Return [X, Y] of the center of cell containing provided text 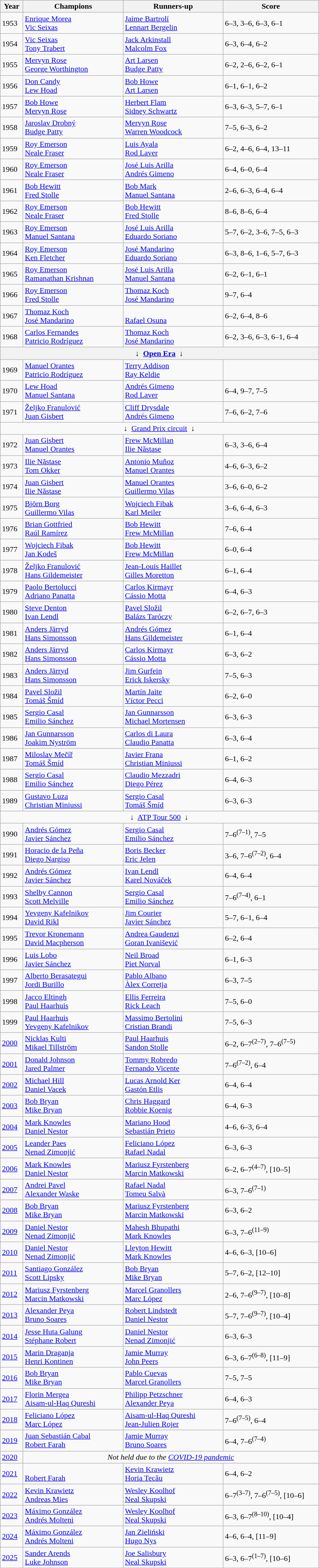
Boris Becker Eric Jelen [173, 855]
Michael Hill Daniel Vacek [73, 1085]
2016 [12, 1378]
2015 [12, 1357]
1997 [12, 980]
6–2, 6–1, 6–1 [271, 274]
Paul Haarhuis Yevgeny Kafelnikov [73, 1022]
Jaime Bartrolí Lennart Bergelin [173, 23]
7–6, 6–4 [271, 529]
José Luis Arilla Andrés Gimeno [173, 169]
1958 [12, 127]
Jan Gunnarsson Michael Mortensen [173, 717]
6–3, 7–5 [271, 980]
7–5, 6–0 [271, 1001]
Shelby Cannon Scott Melville [73, 897]
Bob Howe Mervyn Rose [73, 107]
5–7, 7–6(9–7), [10–4] [271, 1315]
6–3, 6–7(1–7), [10–6] [271, 1557]
6–2, 4–6, 6–4, 13–11 [271, 149]
2001 [12, 1064]
1978 [12, 570]
Manuel Orantes Guillermo Vilas [173, 487]
Bob Mark Manuel Santana [173, 190]
1989 [12, 801]
Jacco Eltingh Paul Haarhuis [73, 1001]
7–5, 6–3, 6–2 [271, 127]
6–3, 7–6(7–1) [271, 1189]
Juan Sebastián Cabal Robert Farah [73, 1441]
Javier Frana Christian Miniussi [173, 759]
1996 [12, 960]
6–2, 6–7(4–7), [10–5] [271, 1169]
1953 [12, 23]
1983 [12, 675]
Trevor Kronemann David Macpherson [73, 938]
Andrea Gaudenzi Goran Ivanišević [173, 938]
1960 [12, 169]
José Luis Arilla Manuel Santana [173, 274]
6–2, 3–6, 6–3, 6–1, 6–4 [271, 337]
Luis Ayala Rod Laver [173, 149]
6–4, 7–6(7–4) [271, 1441]
Björn Borg Guillermo Vilas [73, 507]
1988 [12, 779]
Miloslav Mečíř Tomáš Šmíd [73, 759]
Brian Gottfried Raúl Ramírez [73, 529]
Robert Lindstedt Daniel Nestor [173, 1315]
2–6, 7–6(9–7), [10–8] [271, 1294]
1991 [12, 855]
2005 [12, 1147]
2011 [12, 1273]
1954 [12, 44]
6–3, 6–3, 5–7, 6–1 [271, 107]
Jan Zieliński Hugo Nys [173, 1536]
2017 [12, 1399]
Donald Johnson Jared Palmer [73, 1064]
1985 [12, 717]
2003 [12, 1106]
1955 [12, 65]
Steve Denton Ivan Lendl [73, 612]
Carlos di Laura Claudio Panatta [173, 738]
Year [12, 6]
3–6, 6–0, 6–2 [271, 487]
Jean-Louis Haillet Gilles Moretton [173, 570]
1971 [12, 412]
2020 [12, 1457]
1990 [12, 834]
2024 [12, 1536]
Mervyn Rose Warren Woodcock [173, 127]
1963 [12, 232]
1980 [12, 612]
1976 [12, 529]
1964 [12, 253]
6–1, 6–1, 6–2 [271, 86]
Rafael Osuna [173, 316]
6–7(3–7), 7–6(7–5), [10–6] [271, 1495]
2012 [12, 1294]
1973 [12, 466]
6–1, 6–3 [271, 960]
5–7, 6–2, [12–10] [271, 1273]
Mariano Hood Sebastián Prieto [173, 1127]
Champions [73, 6]
6–3, 3–6, 6–3, 6–1 [271, 23]
1966 [12, 295]
↓ Grand Prix circuit ↓ [159, 428]
Terry Addison Ray Keldie [173, 370]
7–5, 7–5 [271, 1378]
1959 [12, 149]
Score [271, 6]
1981 [12, 634]
Manuel Orantes Patricio Rodríguez [73, 370]
Pablo Albano Àlex Corretja [173, 980]
Sergio Casal Tomáš Šmíd [173, 801]
Juan Gisbert Manuel Orantes [73, 445]
Aisam-ul-Haq Qureshi Jean-Julien Rojer [173, 1419]
Pablo Cuevas Marcel Granollers [173, 1378]
6–4, 6–0, 6–4 [271, 169]
Cliff Drysdale Andrés Gimeno [173, 412]
Claudio Mezzadri Diego Pérez [173, 779]
Vic Seixas Tony Trabert [73, 44]
6–2, 2–6, 6–2, 6–1 [271, 65]
Kevin Krawietz Andreas Mies [73, 1495]
Roy Emerson Ken Fletcher [73, 253]
Marin Draganja Henri Kontinen [73, 1357]
1977 [12, 549]
1968 [12, 337]
6–3, 3–6, 6–4 [271, 445]
2018 [12, 1419]
1995 [12, 938]
6–2, 6–4, 8–6 [271, 316]
Wojciech Fibak Karl Meiler [173, 507]
2014 [12, 1336]
Ellis Ferreira Rick Leach [173, 1001]
Pavel Složil Balázs Taróczy [173, 612]
6–2, 6–7, 6–3 [271, 612]
José Luis Arilla Eduardo Soriano [173, 232]
1967 [12, 316]
Marcel Granollers Marc López [173, 1294]
Robert Farah [73, 1473]
5–7, 6–1, 6–4 [271, 918]
Leander Paes Nenad Zimonjić [73, 1147]
Nicklas Kulti Mikael Tillström [73, 1043]
Jamie Murray Bruno Soares [173, 1441]
Horacio de la Peña Diego Nargiso [73, 855]
Juan Gisbert Ilie Năstase [73, 487]
Don Candy Lew Hoad [73, 86]
1993 [12, 897]
Martín Jaite Víctor Pecci [173, 696]
4–6, 6–3, 6–2 [271, 466]
Jack Arkinstall Malcolm Fox [173, 44]
1982 [12, 654]
Mervyn Rose George Worthington [73, 65]
7–6(7–4), 6–1 [271, 897]
Art Larsen Budge Patty [173, 65]
Lew Hoad Manuel Santana [73, 391]
Željko Franulović Hans Gildemeister [73, 570]
Jim Courier Javier Sánchez [173, 918]
Luis Lobo Javier Sánchez [73, 960]
2007 [12, 1189]
José Mandarino Eduardo Soriano [173, 253]
Tommy Robredo Fernando Vicente [173, 1064]
7–6, 6–2, 7–6 [271, 412]
1965 [12, 274]
Bob Howe Art Larsen [173, 86]
Andrés Gimeno Rod Laver [173, 391]
Ilie Năstase Tom Okker [73, 466]
2004 [12, 1127]
1979 [12, 592]
6–3, 6–7(8–10), [10–4] [271, 1515]
4–6, 6–4, [11–9] [271, 1536]
2009 [12, 1231]
Lleyton Hewitt Mark Knowles [173, 1252]
3–6, 7–6(7–2), 6–4 [271, 855]
Rafael Nadal Tomeu Salvà [173, 1189]
Andrés Gómez Hans Gildemeister [173, 634]
Alexander Peya Bruno Soares [73, 1315]
2013 [12, 1315]
Jan Gunnarsson Joakim Nyström [73, 738]
Santiago González Scott Lipsky [73, 1273]
Gustavo Luza Christian Miniussi [73, 801]
1974 [12, 487]
6–4, 9–7, 7–5 [271, 391]
2021 [12, 1473]
Jamie Murray John Peers [173, 1357]
7–6(7–2), 6–4 [271, 1064]
6–3, 6–4, 6–2 [271, 44]
7–6(7–5), 6–4 [271, 1419]
Pavel Složil Tomáš Šmíd [73, 696]
Yevgeny Kafelnikov David Rikl [73, 918]
2008 [12, 1210]
Alberto Berasategui Jordi Burillo [73, 980]
6–3, 6–4 [271, 738]
Jaroslav Drobný Budge Patty [73, 127]
↓ Open Era ↓ [159, 353]
6–2, 6–4 [271, 938]
1969 [12, 370]
1999 [12, 1022]
1962 [12, 211]
2010 [12, 1252]
2000 [12, 1043]
Herbert Flam Sidney Schwartz [173, 107]
9–7, 6–4 [271, 295]
Roy Emerson Manuel Santana [73, 232]
Wojciech Fibak Jan Kodeš [73, 549]
Ivan Lendl Karel Nováček [173, 875]
Feliciano López Marc López [73, 1419]
6–3, 8–6, 1–6, 5–7, 6–3 [271, 253]
Andrei Pavel Alexander Waske [73, 1189]
6–0, 6–4 [271, 549]
2006 [12, 1169]
6–3, 7–6(11–9) [271, 1231]
Frew McMillan Ilie Năstase [173, 445]
1956 [12, 86]
7–6(7–1), 7–5 [271, 834]
Lucas Arnold Ker Gastón Etlis [173, 1085]
6–4, 6–2 [271, 1473]
Enrique Morea Vic Seixas [73, 23]
Željko Franulović Juan Gisbert [73, 412]
Jesse Huta Galung Stéphane Robert [73, 1336]
1975 [12, 507]
Carlos Fernandes Patricio Rodríguez [73, 337]
Roy Emerson Ramanathan Krishnan [73, 274]
6–2, 6–0 [271, 696]
1986 [12, 738]
2019 [12, 1441]
6–2, 6–7(2–7), 7–6(7–5) [271, 1043]
Paul Haarhuis Sandon Stolle [173, 1043]
3–6, 6–4, 6–3 [271, 507]
1972 [12, 445]
Philipp Petzschner Alexander Peya [173, 1399]
1984 [12, 696]
6–1, 6–2 [271, 759]
Jim Gurfein Erick Iskersky [173, 675]
Florin Mergea Aisam-ul-Haq Qureshi [73, 1399]
1961 [12, 190]
Antonio Muñoz Manuel Orantes [173, 466]
Feliciano López Rafael Nadal [173, 1147]
↓ ATP Tour 500 ↓ [159, 817]
Massimo Bertolini Cristian Brandi [173, 1022]
2022 [12, 1495]
2002 [12, 1085]
Roy Emerson Fred Stolle [73, 295]
2–6, 6–3, 6–4, 6–4 [271, 190]
1992 [12, 875]
1998 [12, 1001]
1994 [12, 918]
8–6, 8–6, 6–4 [271, 211]
Paolo Bertolucci Adriano Panatta [73, 592]
6–3, 6–7(6–8), [11–9] [271, 1357]
1957 [12, 107]
Neil Broad Piet Norval [173, 960]
4–6, 6–3, 6–4 [271, 1127]
Runners-up [173, 6]
5–7, 6–2, 3–6, 7–5, 6–3 [271, 232]
Chris Haggard Robbie Koenig [173, 1106]
Kevin Krawietz Horia Tecău [173, 1473]
Not held due to the COVID-19 pandemic [171, 1457]
2025 [12, 1557]
Mahesh Bhupathi Mark Knowles [173, 1231]
2023 [12, 1515]
4–6, 6–3, [10–6] [271, 1252]
1987 [12, 759]
Sander Arends Luke Johnson [73, 1557]
1970 [12, 391]
Joe Salisbury Neal Skupski [173, 1557]
